Identify which cell holds the provided text, then report its [x, y] central coordinate. 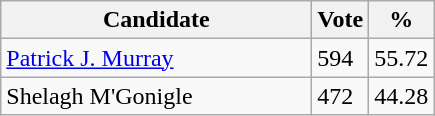
472 [340, 96]
Candidate [156, 20]
Patrick J. Murray [156, 58]
Shelagh M'Gonigle [156, 96]
Vote [340, 20]
% [402, 20]
44.28 [402, 96]
55.72 [402, 58]
594 [340, 58]
